For the text-containing cell, return its midpoint in [X, Y] coordinate format. 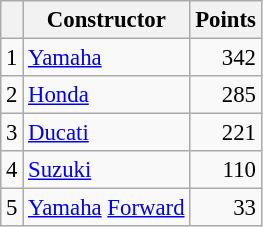
110 [226, 170]
Suzuki [106, 170]
1 [12, 58]
285 [226, 95]
Points [226, 20]
Ducati [106, 133]
33 [226, 208]
Yamaha [106, 58]
Constructor [106, 20]
3 [12, 133]
5 [12, 208]
2 [12, 95]
Honda [106, 95]
4 [12, 170]
342 [226, 58]
221 [226, 133]
Yamaha Forward [106, 208]
